Detect which cell encompasses the target text, then output its (X, Y) center coordinate. 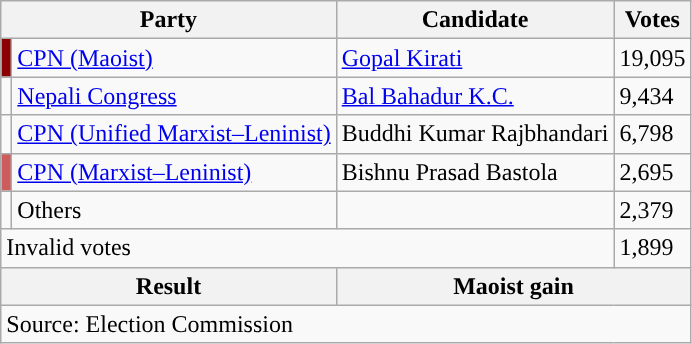
2,379 (652, 210)
Others (174, 210)
CPN (Marxist–Leninist) (174, 172)
Votes (652, 20)
Gopal Kirati (475, 58)
9,434 (652, 96)
Bishnu Prasad Bastola (475, 172)
Party (168, 20)
Buddhi Kumar Rajbhandari (475, 134)
Source: Election Commission (346, 324)
Nepali Congress (174, 96)
6,798 (652, 134)
CPN (Unified Marxist–Leninist) (174, 134)
1,899 (652, 248)
Bal Bahadur K.C. (475, 96)
2,695 (652, 172)
CPN (Maoist) (174, 58)
Invalid votes (308, 248)
Candidate (475, 20)
Result (168, 286)
Maoist gain (514, 286)
19,095 (652, 58)
